Find where the given text appears and provide that cell's center as (x, y) coordinate. 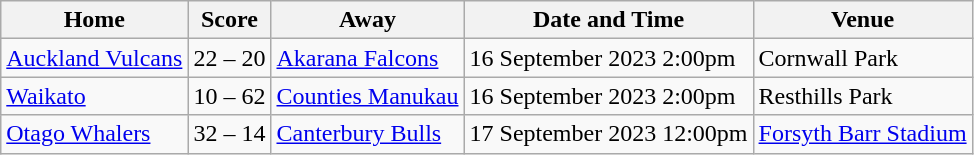
17 September 2023 12:00pm (608, 134)
32 – 14 (230, 134)
Away (368, 20)
Venue (862, 20)
Score (230, 20)
Forsyth Barr Stadium (862, 134)
Akarana Falcons (368, 58)
Date and Time (608, 20)
Home (94, 20)
22 – 20 (230, 58)
Waikato (94, 96)
Resthills Park (862, 96)
Auckland Vulcans (94, 58)
Otago Whalers (94, 134)
10 – 62 (230, 96)
Cornwall Park (862, 58)
Counties Manukau (368, 96)
Canterbury Bulls (368, 134)
